Pinpoint the cell where the given text exists, returning its [X, Y] midpoint coordinate. 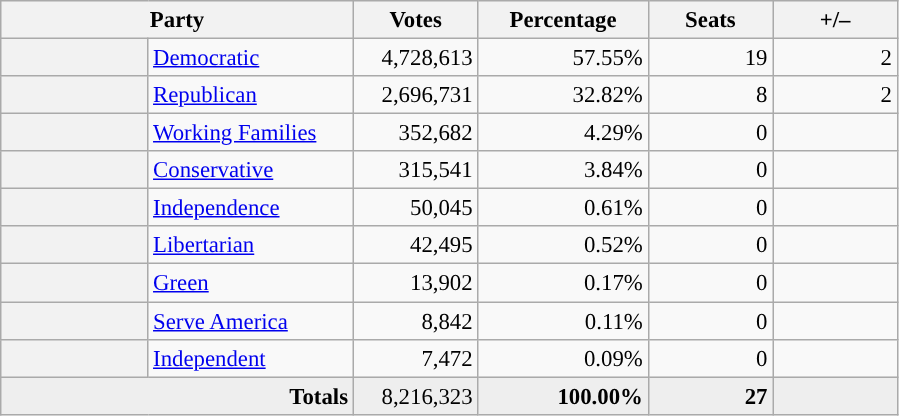
4.29% [563, 133]
Green [251, 283]
Libertarian [251, 245]
Democratic [251, 58]
7,472 [416, 358]
8,842 [416, 321]
Conservative [251, 170]
0.11% [563, 321]
Independence [251, 208]
0.52% [563, 245]
Party [178, 20]
Votes [416, 20]
8,216,323 [416, 396]
Independent [251, 358]
Percentage [563, 20]
Serve America [251, 321]
+/– [836, 20]
13,902 [416, 283]
Totals [178, 396]
57.55% [563, 58]
4,728,613 [416, 58]
8 [710, 95]
315,541 [416, 170]
50,045 [416, 208]
3.84% [563, 170]
Seats [710, 20]
32.82% [563, 95]
42,495 [416, 245]
27 [710, 396]
Republican [251, 95]
0.61% [563, 208]
0.17% [563, 283]
Working Families [251, 133]
2,696,731 [416, 95]
0.09% [563, 358]
352,682 [416, 133]
19 [710, 58]
100.00% [563, 396]
